Capture the cell that displays the provided text and extract its [X, Y] central coordinate. 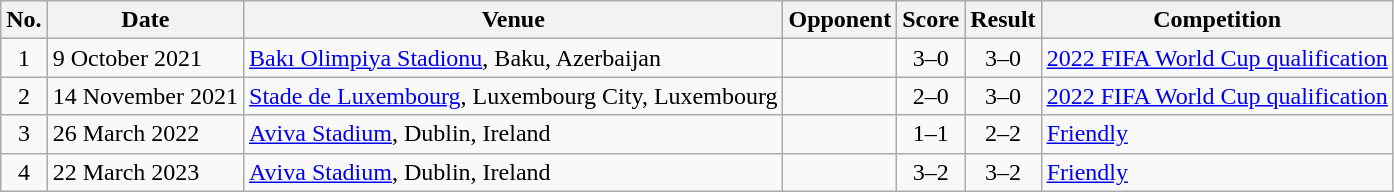
9 October 2021 [145, 58]
Score [931, 20]
Competition [1217, 20]
1 [24, 58]
22 March 2023 [145, 172]
Venue [514, 20]
Opponent [840, 20]
Stade de Luxembourg, Luxembourg City, Luxembourg [514, 96]
Bakı Olimpiya Stadionu, Baku, Azerbaijan [514, 58]
1–1 [931, 134]
Date [145, 20]
Result [1003, 20]
2 [24, 96]
2–0 [931, 96]
26 March 2022 [145, 134]
No. [24, 20]
4 [24, 172]
2–2 [1003, 134]
3 [24, 134]
14 November 2021 [145, 96]
